Find where the given text appears and provide that cell's center as (X, Y) coordinate. 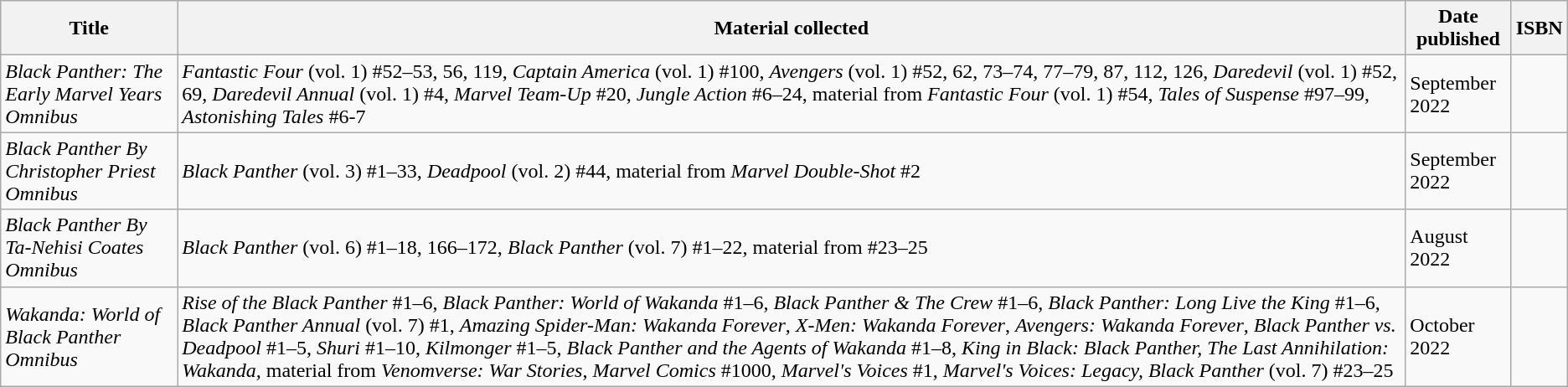
Black Panther (vol. 6) #1–18, 166–172, Black Panther (vol. 7) #1–22, material from #23–25 (792, 248)
Title (89, 28)
Wakanda: World of Black Panther Omnibus (89, 337)
Black Panther By Christopher Priest Omnibus (89, 171)
Black Panther By Ta-Nehisi Coates Omnibus (89, 248)
August 2022 (1458, 248)
Date published (1458, 28)
October 2022 (1458, 337)
Black Panther (vol. 3) #1–33, Deadpool (vol. 2) #44, material from Marvel Double-Shot #2 (792, 171)
Material collected (792, 28)
Black Panther: The Early Marvel Years Omnibus (89, 94)
ISBN (1540, 28)
